Pinpoint the cell where the given text exists, returning its [X, Y] midpoint coordinate. 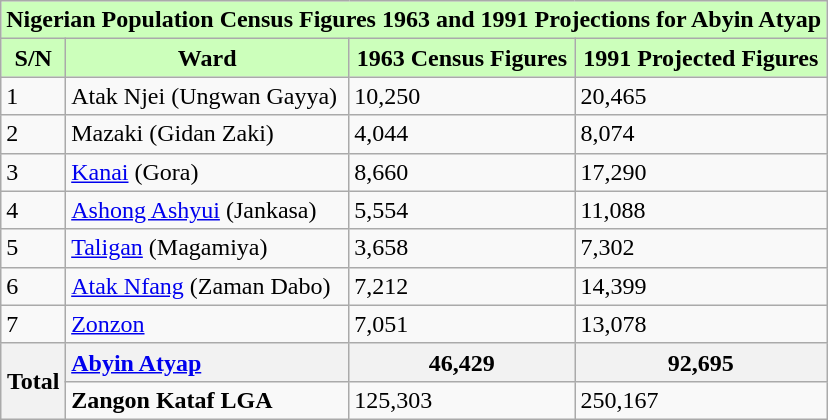
1991 Projected Figures [701, 58]
Zonzon [208, 324]
17,290 [701, 172]
125,303 [462, 400]
14,399 [701, 286]
46,429 [462, 362]
Taligan (Magamiya) [208, 248]
Nigerian Population Census Figures 1963 and 1991 Projections for Abyin Atyap [414, 20]
4 [34, 210]
S/N [34, 58]
Atak Nfang (Zaman Dabo) [208, 286]
Atak Njei (Ungwan Gayya) [208, 96]
7,302 [701, 248]
Zangon Kataf LGA [208, 400]
250,167 [701, 400]
3,658 [462, 248]
1 [34, 96]
6 [34, 286]
92,695 [701, 362]
5,554 [462, 210]
7,051 [462, 324]
11,088 [701, 210]
5 [34, 248]
Abyin Atyap [208, 362]
Ward [208, 58]
13,078 [701, 324]
20,465 [701, 96]
7,212 [462, 286]
7 [34, 324]
10,250 [462, 96]
8,660 [462, 172]
4,044 [462, 134]
3 [34, 172]
Mazaki (Gidan Zaki) [208, 134]
Kanai (Gora) [208, 172]
2 [34, 134]
1963 Census Figures [462, 58]
Total [34, 381]
Ashong Ashyui (Jankasa) [208, 210]
8,074 [701, 134]
